Return the (X, Y) coordinate for the center point of the cell that contains the specified text.  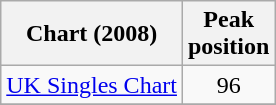
96 (228, 85)
Chart (2008) (92, 34)
Peakposition (228, 34)
UK Singles Chart (92, 85)
